For the text-containing cell, return its midpoint in (x, y) coordinate format. 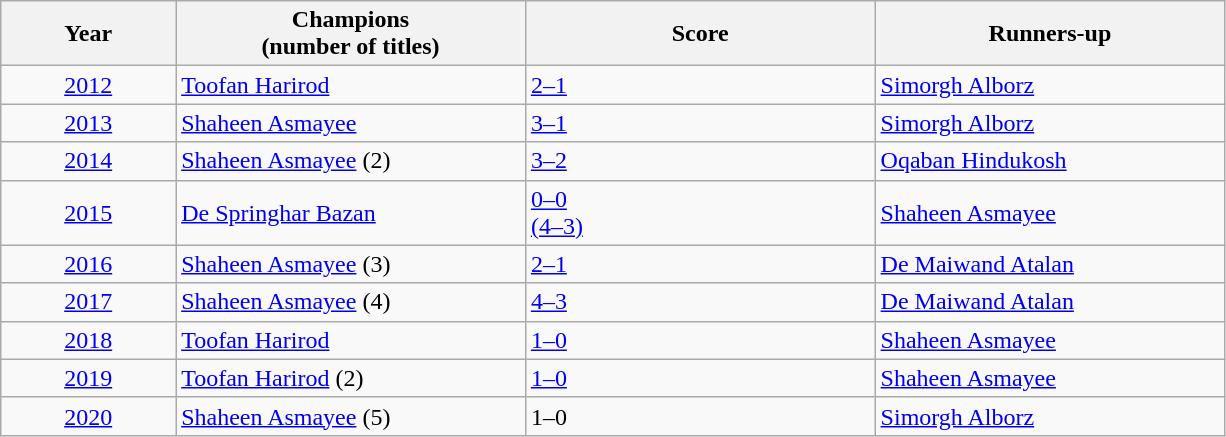
Year (88, 34)
2013 (88, 123)
2018 (88, 340)
3–2 (700, 161)
De Springhar Bazan (351, 212)
Shaheen Asmayee (2) (351, 161)
Oqaban Hindukosh (1050, 161)
2016 (88, 264)
Shaheen Asmayee (3) (351, 264)
2017 (88, 302)
4–3 (700, 302)
2015 (88, 212)
Champions(number of titles) (351, 34)
Toofan Harirod (2) (351, 378)
Score (700, 34)
2014 (88, 161)
Shaheen Asmayee (4) (351, 302)
2012 (88, 85)
Shaheen Asmayee (5) (351, 416)
0–0(4–3) (700, 212)
2020 (88, 416)
Runners-up (1050, 34)
2019 (88, 378)
3–1 (700, 123)
